Scan for the cell matching the given text and deliver its (X, Y) coordinate at center. 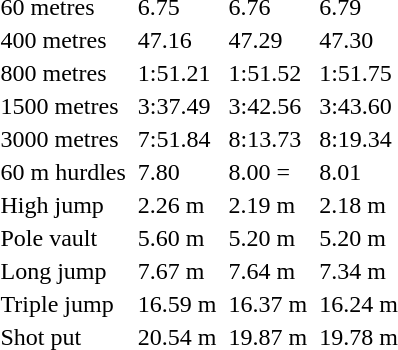
3:37.49 (177, 106)
7:51.84 (177, 139)
2.26 m (177, 205)
5.20 m (268, 238)
7.67 m (177, 271)
1:51.21 (177, 73)
8.00 = (268, 172)
47.16 (177, 40)
7.64 m (268, 271)
3:42.56 (268, 106)
47.29 (268, 40)
2.19 m (268, 205)
16.37 m (268, 304)
7.80 (177, 172)
16.59 m (177, 304)
1:51.52 (268, 73)
5.60 m (177, 238)
8:13.73 (268, 139)
